Scan for the cell matching the given text and deliver its [X, Y] coordinate at center. 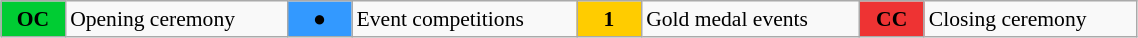
Event competitions [464, 19]
Closing ceremony [1030, 19]
OC [33, 19]
1 [609, 19]
CC [892, 19]
● [319, 19]
Gold medal events [750, 19]
Opening ceremony [176, 19]
